Determine the [x, y] coordinate at the center of the cell enclosing the given text.  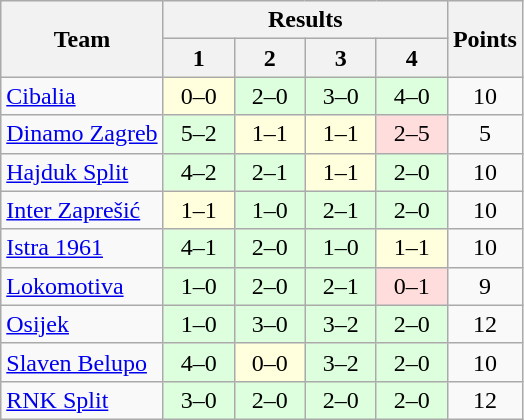
Dinamo Zagreb [82, 134]
Inter Zaprešić [82, 210]
RNK Split [82, 400]
1 [198, 58]
0–1 [412, 286]
4 [412, 58]
Points [484, 39]
2–5 [412, 134]
Osijek [82, 324]
Cibalia [82, 96]
Results [305, 20]
3 [340, 58]
5–2 [198, 134]
Hajduk Split [82, 172]
Lokomotiva [82, 286]
9 [484, 286]
Team [82, 39]
4–1 [198, 248]
Slaven Belupo [82, 362]
Istra 1961 [82, 248]
4–2 [198, 172]
2 [270, 58]
5 [484, 134]
